Provide the [X, Y] coordinate of the cell's center where the given text is located.  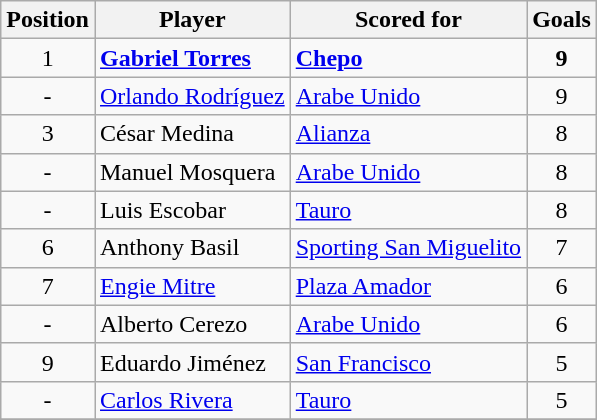
Sporting San Miguelito [408, 248]
Engie Mitre [192, 286]
Luis Escobar [192, 210]
Plaza Amador [408, 286]
Gabriel Torres [192, 58]
Orlando Rodríguez [192, 96]
Eduardo Jiménez [192, 362]
Carlos Rivera [192, 400]
Alianza [408, 134]
Anthony Basil [192, 248]
Manuel Mosquera [192, 172]
Position [48, 20]
Scored for [408, 20]
Goals [562, 20]
Chepo [408, 58]
Player [192, 20]
3 [48, 134]
San Francisco [408, 362]
1 [48, 58]
César Medina [192, 134]
Alberto Cerezo [192, 324]
